Return (X, Y) of the center of cell containing provided text 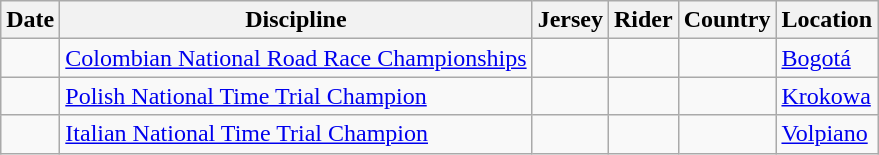
Colombian National Road Race Championships (296, 58)
Italian National Time Trial Champion (296, 134)
Country (727, 20)
Krokowa (827, 96)
Polish National Time Trial Champion (296, 96)
Discipline (296, 20)
Date (30, 20)
Location (827, 20)
Jersey (570, 20)
Rider (643, 20)
Bogotá (827, 58)
Volpiano (827, 134)
